For the text-containing cell, return its midpoint in (X, Y) coordinate format. 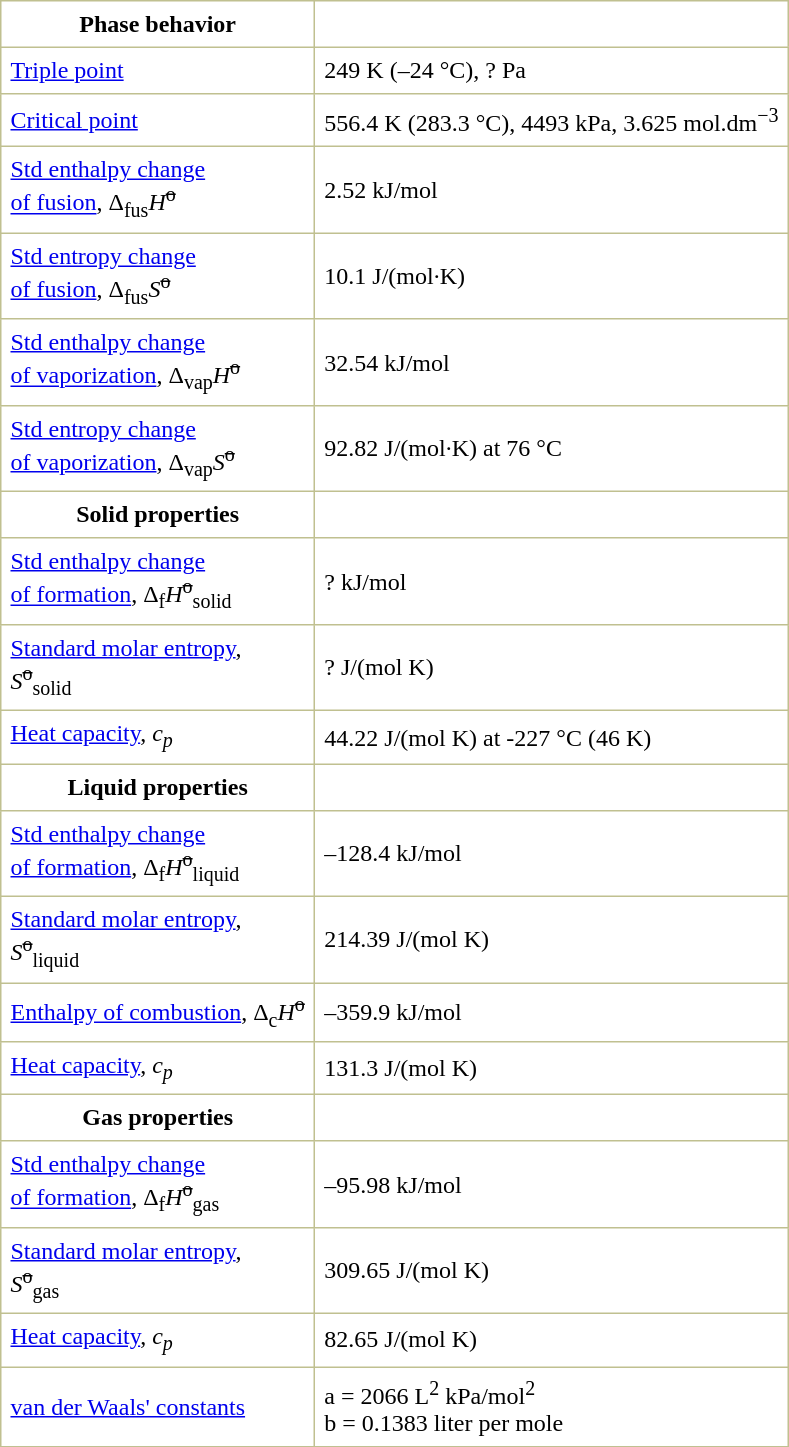
Solid properties (158, 515)
Standard molar entropy,Sogas (158, 1271)
44.22 J/(mol K) at -227 °C (46 K) (552, 738)
a = 2066 L2 kPa/mol2 b = 0.1383 liter per mole (552, 1407)
249 K (–24 °C), ? Pa (552, 70)
Std enthalpy changeof formation, ΔfHosolid (158, 581)
Enthalpy of combustion, ΔcHo (158, 1012)
309.65 J/(mol K) (552, 1271)
–95.98 kJ/mol (552, 1184)
32.54 kJ/mol (552, 362)
Standard molar entropy,Soliquid (158, 939)
Std enthalpy changeof fusion, ΔfusHo (158, 190)
Phase behavior (158, 24)
2.52 kJ/mol (552, 190)
Critical point (158, 120)
van der Waals' constants (158, 1407)
–359.9 kJ/mol (552, 1012)
Liquid properties (158, 787)
Standard molar entropy,Sosolid (158, 668)
10.1 J/(mol·K) (552, 276)
Std enthalpy changeof formation, ΔfHoliquid (158, 853)
Std entropy changeof vaporization, ΔvapSo (158, 449)
Std enthalpy changeof vaporization, ΔvapHo (158, 362)
Std entropy changeof fusion, ΔfusSo (158, 276)
? J/(mol K) (552, 668)
Triple point (158, 70)
556.4 K (283.3 °C), 4493 kPa, 3.625 mol.dm−3 (552, 120)
–128.4 kJ/mol (552, 853)
82.65 J/(mol K) (552, 1340)
Std enthalpy changeof formation, ΔfHogas (158, 1184)
? kJ/mol (552, 581)
92.82 J/(mol·K) at 76 °C (552, 449)
131.3 J/(mol K) (552, 1068)
Gas properties (158, 1118)
214.39 J/(mol K) (552, 939)
